Determine the [X, Y] coordinate at the center of the cell enclosing the given text.  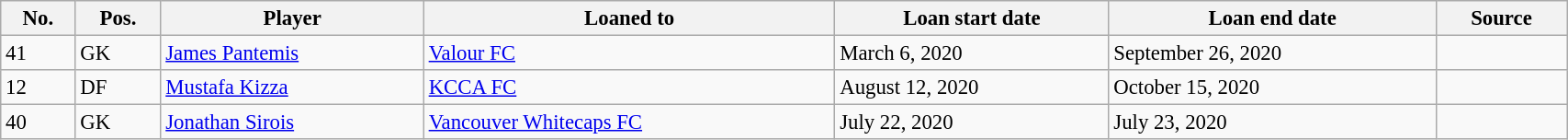
Loan start date [972, 18]
July 22, 2020 [972, 122]
March 6, 2020 [972, 53]
October 15, 2020 [1272, 87]
July 23, 2020 [1272, 122]
Jonathan Sirois [292, 122]
40 [39, 122]
September 26, 2020 [1272, 53]
Loan end date [1272, 18]
Loaned to [629, 18]
August 12, 2020 [972, 87]
41 [39, 53]
No. [39, 18]
James Pantemis [292, 53]
Valour FC [629, 53]
Vancouver Whitecaps FC [629, 122]
Pos. [118, 18]
KCCA FC [629, 87]
12 [39, 87]
Source [1501, 18]
Mustafa Kizza [292, 87]
Player [292, 18]
DF [118, 87]
